Determine the (X, Y) coordinate at the center of the cell enclosing the given text.  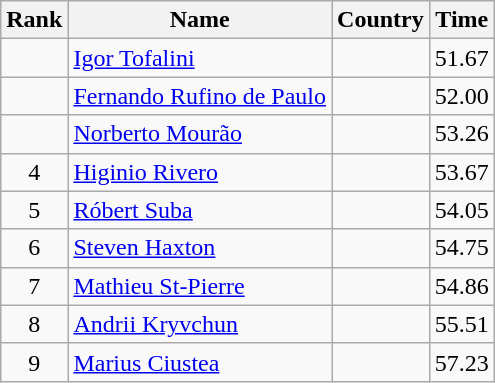
6 (34, 248)
Steven Haxton (200, 248)
Rank (34, 20)
9 (34, 362)
Country (381, 20)
51.67 (462, 58)
Time (462, 20)
Igor Tofalini (200, 58)
Róbert Suba (200, 210)
Mathieu St-Pierre (200, 286)
54.05 (462, 210)
54.86 (462, 286)
Fernando Rufino de Paulo (200, 96)
Andrii Kryvchun (200, 324)
Marius Ciustea (200, 362)
8 (34, 324)
Norberto Mourão (200, 134)
55.51 (462, 324)
7 (34, 286)
Name (200, 20)
57.23 (462, 362)
Higinio Rivero (200, 172)
54.75 (462, 248)
53.67 (462, 172)
5 (34, 210)
4 (34, 172)
52.00 (462, 96)
53.26 (462, 134)
